Pinpoint the cell where the given text exists, returning its (x, y) midpoint coordinate. 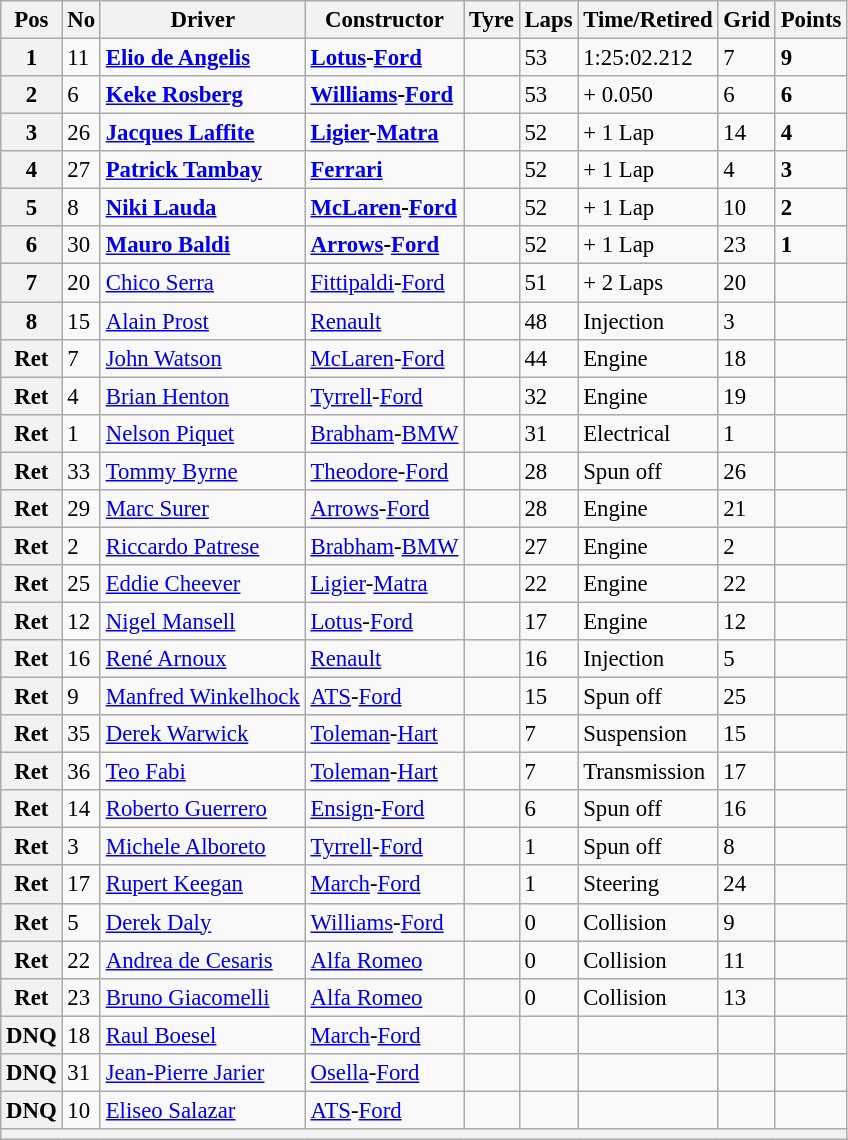
Teo Fabi (202, 772)
Andrea de Cesaris (202, 960)
Osella-Ford (384, 1073)
35 (81, 734)
+ 2 Laps (648, 283)
Michele Alboreto (202, 847)
Riccardo Patrese (202, 546)
Nigel Mansell (202, 621)
Fittipaldi-Ford (384, 283)
36 (81, 772)
Derek Warwick (202, 734)
Pos (32, 20)
Ferrari (384, 170)
Time/Retired (648, 20)
13 (746, 997)
24 (746, 885)
Elio de Angelis (202, 58)
Patrick Tambay (202, 170)
Electrical (648, 433)
21 (746, 509)
Constructor (384, 20)
Manfred Winkelhock (202, 697)
30 (81, 245)
Eddie Cheever (202, 584)
Theodore-Ford (384, 471)
Points (810, 20)
Niki Lauda (202, 208)
Bruno Giacomelli (202, 997)
John Watson (202, 358)
Rupert Keegan (202, 885)
Driver (202, 20)
Chico Serra (202, 283)
Jacques Laffite (202, 133)
Nelson Piquet (202, 433)
19 (746, 396)
Ensign-Ford (384, 809)
Raul Boesel (202, 1035)
No (81, 20)
Tyre (492, 20)
+ 0.050 (648, 95)
René Arnoux (202, 659)
Steering (648, 885)
Eliseo Salazar (202, 1110)
29 (81, 509)
Transmission (648, 772)
Mauro Baldi (202, 245)
Alain Prost (202, 321)
44 (548, 358)
Roberto Guerrero (202, 809)
51 (548, 283)
1:25:02.212 (648, 58)
Laps (548, 20)
32 (548, 396)
33 (81, 471)
Jean-Pierre Jarier (202, 1073)
Marc Surer (202, 509)
Brian Henton (202, 396)
48 (548, 321)
Keke Rosberg (202, 95)
Tommy Byrne (202, 471)
Suspension (648, 734)
Grid (746, 20)
Derek Daly (202, 922)
